Output the (X, Y) coordinate of the center of the cell containing the given text.  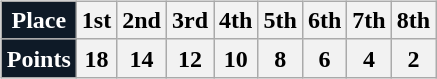
4 (369, 58)
8 (280, 58)
1st (96, 20)
10 (236, 58)
18 (96, 58)
3rd (190, 20)
6 (324, 58)
12 (190, 58)
2nd (142, 20)
14 (142, 58)
7th (369, 20)
Place (38, 20)
2 (413, 58)
5th (280, 20)
6th (324, 20)
4th (236, 20)
8th (413, 20)
Points (38, 58)
